Provide the (X, Y) coordinate of the cell's center where the given text is located.  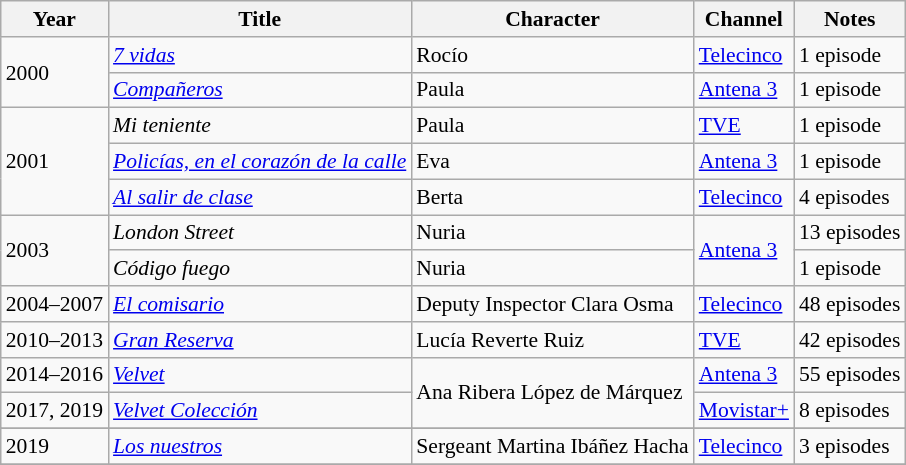
Sergeant Martina Ibáñez Hacha (552, 447)
Código fuego (260, 269)
Title (260, 19)
Velvet Colección (260, 411)
Character (552, 19)
Lucía Reverte Ruiz (552, 340)
7 vidas (260, 55)
Year (54, 19)
Al salir de clase (260, 197)
Eva (552, 162)
2000 (54, 72)
4 episodes (850, 197)
Channel (744, 19)
Deputy Inspector Clara Osma (552, 304)
2001 (54, 162)
42 episodes (850, 340)
8 episodes (850, 411)
2003 (54, 250)
Gran Reserva (260, 340)
13 episodes (850, 233)
Berta (552, 197)
Los nuestros (260, 447)
Mi teniente (260, 126)
3 episodes (850, 447)
2019 (54, 447)
Notes (850, 19)
Compañeros (260, 90)
Velvet (260, 375)
55 episodes (850, 375)
2004–2007 (54, 304)
London Street (260, 233)
2010–2013 (54, 340)
El comisario (260, 304)
2017, 2019 (54, 411)
Movistar+ (744, 411)
Ana Ribera López de Márquez (552, 392)
2014–2016 (54, 375)
48 episodes (850, 304)
Rocío (552, 55)
Policías, en el corazón de la calle (260, 162)
